Provide the [x, y] coordinate of the cell's center where the given text is located.  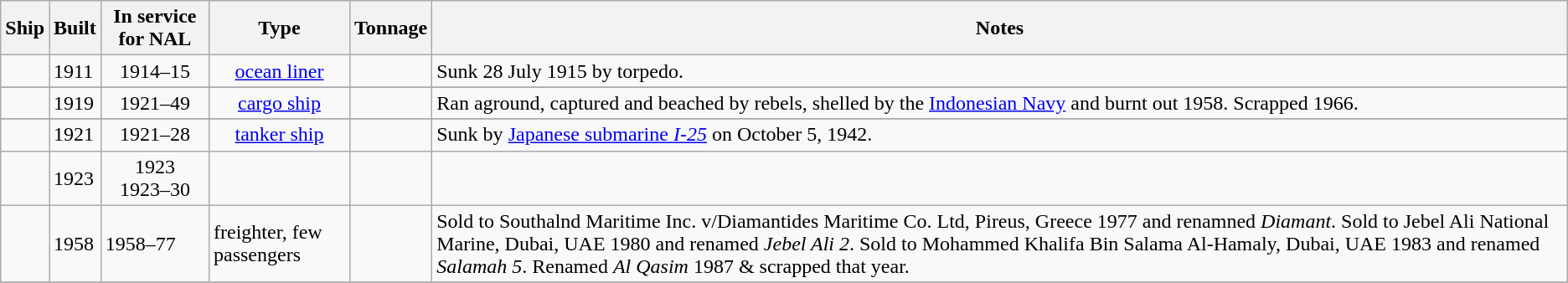
1958 [75, 244]
Tonnage [391, 28]
In service for NAL [154, 28]
cargo ship [279, 103]
1921–28 [154, 135]
freighter, few passengers [279, 244]
Type [279, 28]
1921–49 [154, 103]
Sunk by Japanese submarine I-25 on October 5, 1942. [1000, 135]
1914–15 [154, 71]
Built [75, 28]
tanker ship [279, 135]
ocean liner [279, 71]
Sunk 28 July 1915 by torpedo. [1000, 71]
Ran aground, captured and beached by rebels, shelled by the Indonesian Navy and burnt out 1958. Scrapped 1966. [1000, 103]
Notes [1000, 28]
1919 [75, 103]
1911 [75, 71]
Ship [25, 28]
19231923–30 [154, 178]
1958–77 [154, 244]
1923 [75, 178]
1921 [75, 135]
